Pinpoint the cell where the given text exists, returning its (X, Y) midpoint coordinate. 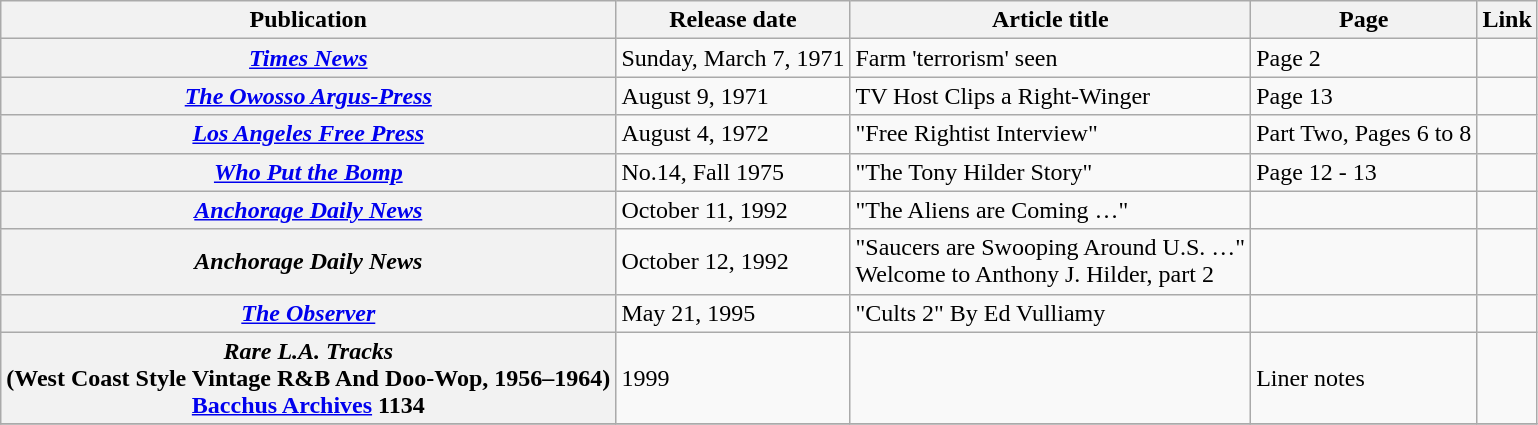
Article title (1050, 20)
Liner notes (1364, 378)
May 21, 1995 (733, 313)
Release date (733, 20)
August 4, 1972 (733, 134)
"Saucers are Swooping Around U.S. …"Welcome to Anthony J. Hilder, part 2 (1050, 262)
"The Tony Hilder Story" (1050, 172)
Page 12 - 13 (1364, 172)
No.14, Fall 1975 (733, 172)
Publication (308, 20)
Link (1507, 20)
The Owosso Argus-Press (308, 96)
Rare L.A. Tracks(West Coast Style Vintage R&B And Doo-Wop, 1956–1964)Bacchus Archives 1134 (308, 378)
Sunday, March 7, 1971 (733, 58)
August 9, 1971 (733, 96)
1999 (733, 378)
Page 2 (1364, 58)
Los Angeles Free Press (308, 134)
"Cults 2" By Ed Vulliamy (1050, 313)
"Free Rightist Interview" (1050, 134)
October 11, 1992 (733, 210)
Farm 'terrorism' seen (1050, 58)
The Observer (308, 313)
TV Host Clips a Right-Winger (1050, 96)
"The Aliens are Coming …" (1050, 210)
Page (1364, 20)
Page 13 (1364, 96)
Times News (308, 58)
Part Two, Pages 6 to 8 (1364, 134)
Who Put the Bomp (308, 172)
October 12, 1992 (733, 262)
